Capture the cell that displays the provided text and extract its (X, Y) central coordinate. 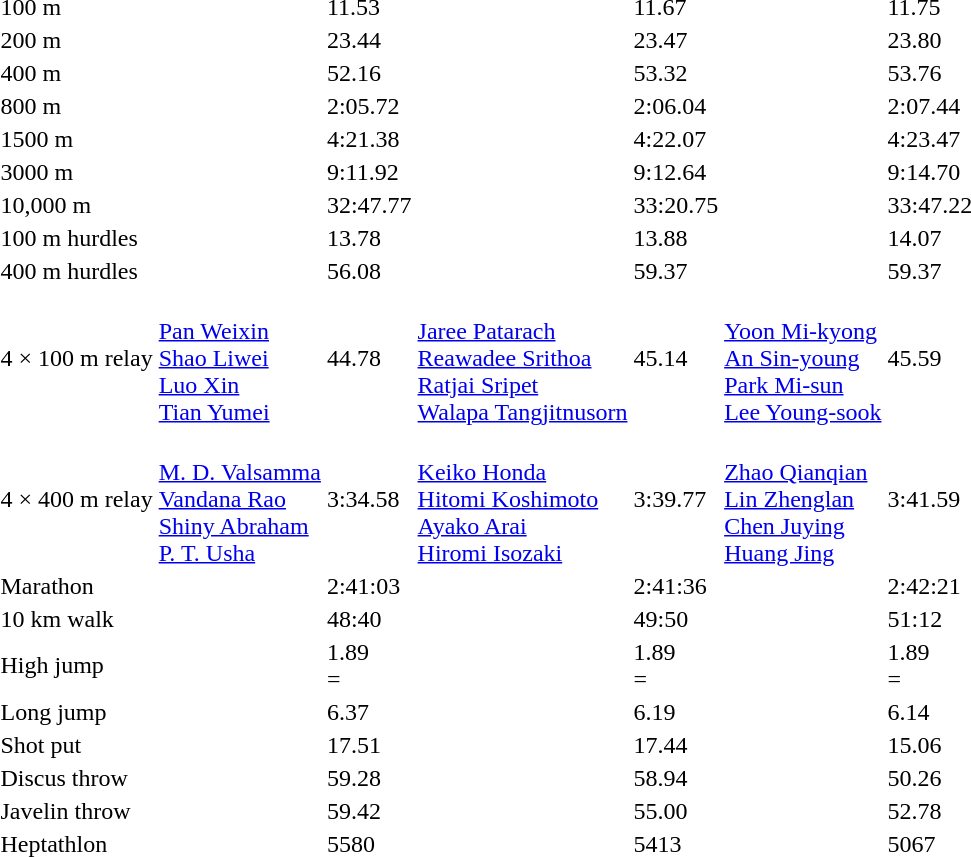
59.42 (369, 811)
6.19 (676, 712)
Pan WeixinShao LiweiLuo XinTian Yumei (240, 358)
52.16 (369, 73)
59.28 (369, 778)
17.44 (676, 745)
53.32 (676, 73)
48:40 (369, 619)
23.44 (369, 40)
56.08 (369, 271)
9:12.64 (676, 172)
6.37 (369, 712)
13.88 (676, 238)
13.78 (369, 238)
58.94 (676, 778)
2:06.04 (676, 106)
4:21.38 (369, 139)
4:22.07 (676, 139)
9:11.92 (369, 172)
59.37 (676, 271)
2:41:36 (676, 586)
Keiko HondaHitomi KoshimotoAyako AraiHiromi Isozaki (522, 499)
45.14 (676, 358)
3:39.77 (676, 499)
3:34.58 (369, 499)
Zhao QianqianLin ZhenglanChen JuyingHuang Jing (803, 499)
Jaree PatarachReawadee SrithoaRatjai SripetWalapa Tangjitnusorn (522, 358)
32:47.77 (369, 205)
23.47 (676, 40)
49:50 (676, 619)
Yoon Mi-kyongAn Sin-youngPark Mi-sunLee Young-sook (803, 358)
2:05.72 (369, 106)
2:41:03 (369, 586)
44.78 (369, 358)
17.51 (369, 745)
M. D. ValsammaVandana RaoShiny AbrahamP. T. Usha (240, 499)
55.00 (676, 811)
33:20.75 (676, 205)
